Determine the [x, y] coordinate at the center of the cell enclosing the given text.  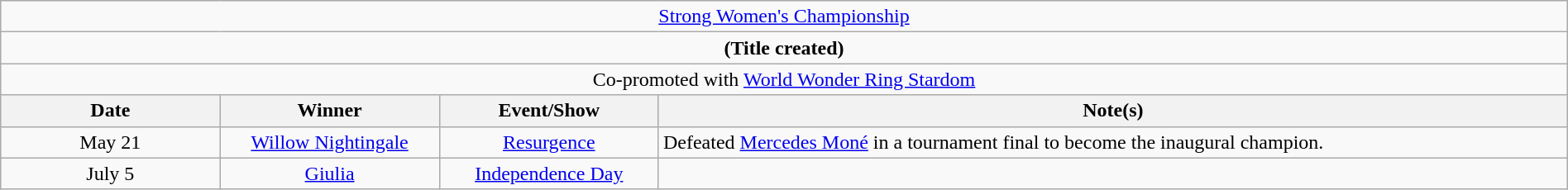
Event/Show [549, 111]
Note(s) [1113, 111]
Co-promoted with World Wonder Ring Stardom [784, 79]
Defeated Mercedes Moné in a tournament final to become the inaugural champion. [1113, 142]
Resurgence [549, 142]
July 5 [111, 173]
(Title created) [784, 48]
Winner [329, 111]
Date [111, 111]
May 21 [111, 142]
Willow Nightingale [329, 142]
Giulia [329, 173]
Independence Day [549, 173]
Strong Women's Championship [784, 17]
